Return the [X, Y] coordinate for the center point of the cell that contains the specified text.  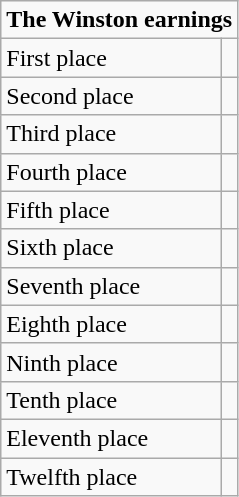
Third place [112, 134]
Ninth place [112, 362]
Fourth place [112, 172]
Eleventh place [112, 438]
Tenth place [112, 400]
Eighth place [112, 324]
Fifth place [112, 210]
Seventh place [112, 286]
Second place [112, 96]
The Winston earnings [120, 20]
Sixth place [112, 248]
First place [112, 58]
Twelfth place [112, 477]
